From the cell containing the given text, extract its center point as (x, y) coordinate. 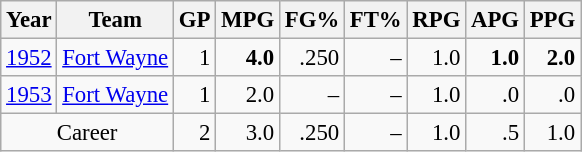
RPG (436, 20)
Year (29, 20)
3.0 (248, 133)
MPG (248, 20)
Career (88, 133)
1953 (29, 95)
APG (496, 20)
GP (194, 20)
FT% (376, 20)
.5 (496, 133)
1952 (29, 58)
Team (116, 20)
PPG (552, 20)
2 (194, 133)
FG% (312, 20)
4.0 (248, 58)
